Search for the cell housing the specified text and yield its (x, y) center coordinate. 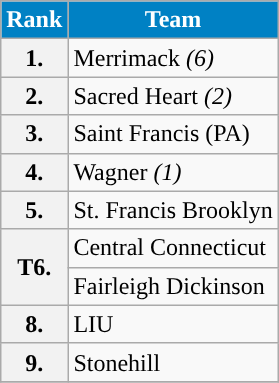
Fairleigh Dickinson (173, 286)
Wagner (1) (173, 172)
4. (34, 172)
T6. (34, 267)
Stonehill (173, 362)
3. (34, 134)
Rank (34, 20)
Central Connecticut (173, 248)
2. (34, 96)
5. (34, 210)
Saint Francis (PA) (173, 134)
8. (34, 324)
Sacred Heart (2) (173, 96)
St. Francis Brooklyn (173, 210)
Merrimack (6) (173, 58)
Team (173, 20)
1. (34, 58)
9. (34, 362)
LIU (173, 324)
